Detect which cell encompasses the target text, then output its (x, y) center coordinate. 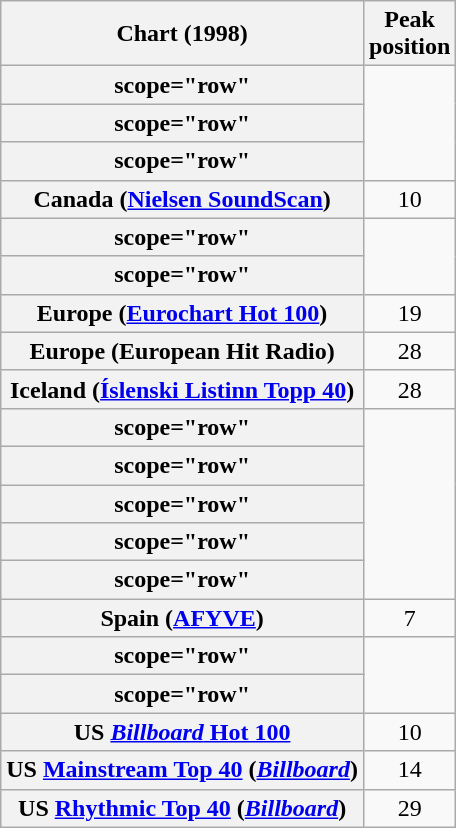
Europe (Eurochart Hot 100) (182, 313)
14 (409, 770)
Canada (Nielsen SoundScan) (182, 199)
7 (409, 618)
29 (409, 808)
US Billboard Hot 100 (182, 732)
Iceland (Íslenski Listinn Topp 40) (182, 389)
Peakposition (409, 34)
Chart (1998) (182, 34)
US Rhythmic Top 40 (Billboard) (182, 808)
Europe (European Hit Radio) (182, 351)
Spain (AFYVE) (182, 618)
19 (409, 313)
US Mainstream Top 40 (Billboard) (182, 770)
